Identify which cell holds the provided text, then report its (x, y) central coordinate. 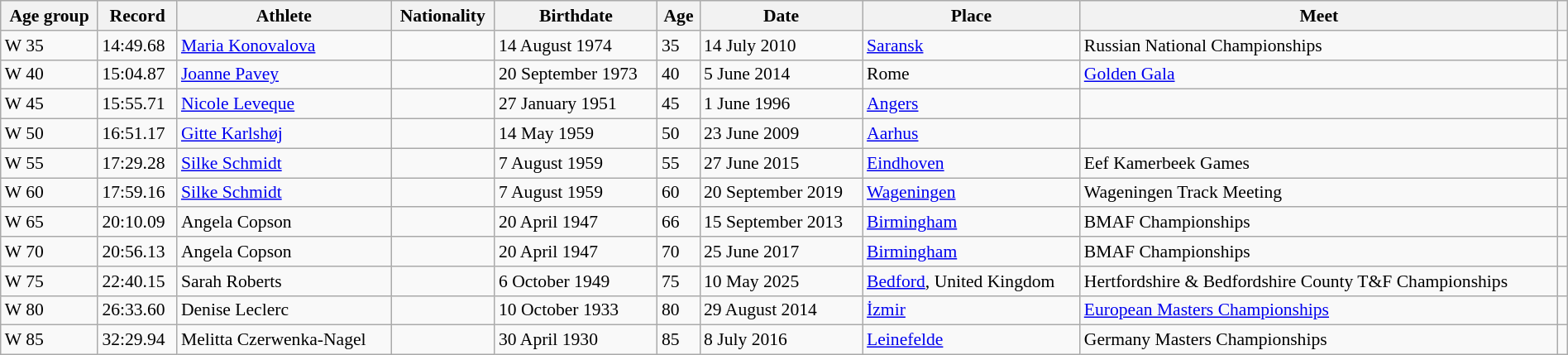
Eindhoven (971, 163)
Eef Kamerbeek Games (1319, 163)
Rome (971, 74)
Birthdate (576, 16)
W 35 (50, 46)
Hertfordshire & Bedfordshire County T&F Championships (1319, 281)
Leinefelde (971, 340)
Bedford, United Kingdom (971, 281)
75 (678, 281)
Age group (50, 16)
W 55 (50, 163)
Place (971, 16)
Golden Gala (1319, 74)
14:49.68 (137, 46)
W 45 (50, 104)
Joanne Pavey (284, 74)
14 August 1974 (576, 46)
17:29.28 (137, 163)
32:29.94 (137, 340)
20:56.13 (137, 252)
Germany Masters Championships (1319, 340)
Wageningen Track Meeting (1319, 193)
15 September 2013 (781, 223)
50 (678, 134)
14 May 1959 (576, 134)
Date (781, 16)
70 (678, 252)
27 June 2015 (781, 163)
17:59.16 (137, 193)
15:55.71 (137, 104)
85 (678, 340)
16:51.17 (137, 134)
6 October 1949 (576, 281)
W 70 (50, 252)
1 June 1996 (781, 104)
25 June 2017 (781, 252)
40 (678, 74)
20:10.09 (137, 223)
26:33.60 (137, 310)
20 September 2019 (781, 193)
W 40 (50, 74)
W 80 (50, 310)
W 85 (50, 340)
14 July 2010 (781, 46)
20 September 1973 (576, 74)
Gitte Karlshøj (284, 134)
Athlete (284, 16)
European Masters Championships (1319, 310)
Maria Konovalova (284, 46)
Wageningen (971, 193)
66 (678, 223)
Meet (1319, 16)
Russian National Championships (1319, 46)
27 January 1951 (576, 104)
İzmir (971, 310)
Nationality (443, 16)
Nicole Leveque (284, 104)
45 (678, 104)
22:40.15 (137, 281)
10 October 1933 (576, 310)
23 June 2009 (781, 134)
55 (678, 163)
35 (678, 46)
60 (678, 193)
29 August 2014 (781, 310)
Denise Leclerc (284, 310)
W 65 (50, 223)
30 April 1930 (576, 340)
W 50 (50, 134)
5 June 2014 (781, 74)
Melitta Czerwenka-Nagel (284, 340)
Aarhus (971, 134)
10 May 2025 (781, 281)
Saransk (971, 46)
8 July 2016 (781, 340)
Record (137, 16)
Angers (971, 104)
80 (678, 310)
15:04.87 (137, 74)
W 60 (50, 193)
W 75 (50, 281)
Age (678, 16)
Sarah Roberts (284, 281)
